Identify which cell holds the provided text, then report its [x, y] central coordinate. 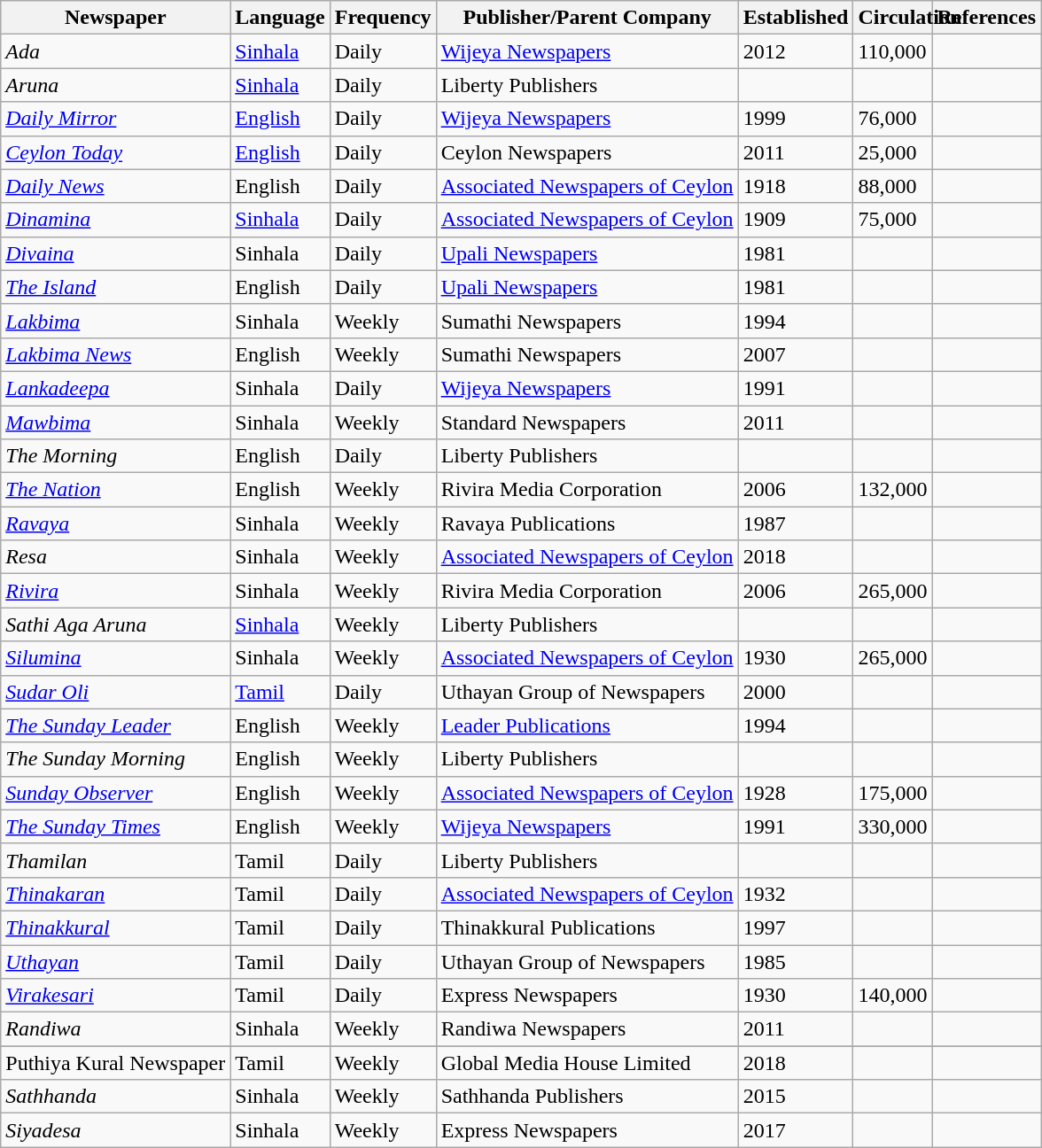
Established [796, 18]
76,000 [893, 119]
Randiwa [115, 1029]
Circulation [893, 18]
Ravaya [115, 524]
2015 [796, 1097]
Resa [115, 557]
Sudar Oli [115, 692]
Thamilan [115, 860]
The Sunday Times [115, 826]
Language [280, 18]
Global Media House Limited [587, 1063]
The Nation [115, 490]
1932 [796, 894]
Silumina [115, 658]
Puthiya Kural Newspaper [115, 1063]
Daily News [115, 186]
2017 [796, 1130]
The Morning [115, 456]
Sathhanda [115, 1097]
2007 [796, 354]
Ceylon Newspapers [587, 152]
Ceylon Today [115, 152]
Sathhanda Publishers [587, 1097]
Ravaya Publications [587, 524]
Thinakkural [115, 927]
Aruna [115, 85]
Publisher/Parent Company [587, 18]
The Sunday Morning [115, 759]
Standard Newspapers [587, 423]
25,000 [893, 152]
Ada [115, 51]
1909 [796, 220]
Sunday Observer [115, 793]
2000 [796, 692]
Divaina [115, 253]
Uthayan [115, 961]
75,000 [893, 220]
110,000 [893, 51]
Virakesari [115, 996]
175,000 [893, 793]
1997 [796, 927]
140,000 [893, 996]
1918 [796, 186]
References [987, 18]
132,000 [893, 490]
1999 [796, 119]
Thinakaran [115, 894]
Dinamina [115, 220]
88,000 [893, 186]
Daily Mirror [115, 119]
The Island [115, 287]
1985 [796, 961]
Thinakkural Publications [587, 927]
Randiwa Newspapers [587, 1029]
Mawbima [115, 423]
Frequency [383, 18]
Rivira [115, 591]
1928 [796, 793]
Lakbima News [115, 354]
Sathi Aga Aruna [115, 624]
The Sunday Leader [115, 725]
Siyadesa [115, 1130]
2012 [796, 51]
1987 [796, 524]
Newspaper [115, 18]
Leader Publications [587, 725]
330,000 [893, 826]
Lakbima [115, 321]
Lankadeepa [115, 388]
